Find where the given text appears and provide that cell's center as (X, Y) coordinate. 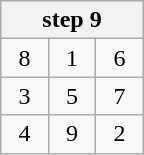
5 (72, 96)
6 (120, 58)
8 (24, 58)
7 (120, 96)
1 (72, 58)
2 (120, 134)
4 (24, 134)
step 9 (72, 20)
3 (24, 96)
9 (72, 134)
